Provide the (x, y) coordinate of the cell's center where the given text is located.  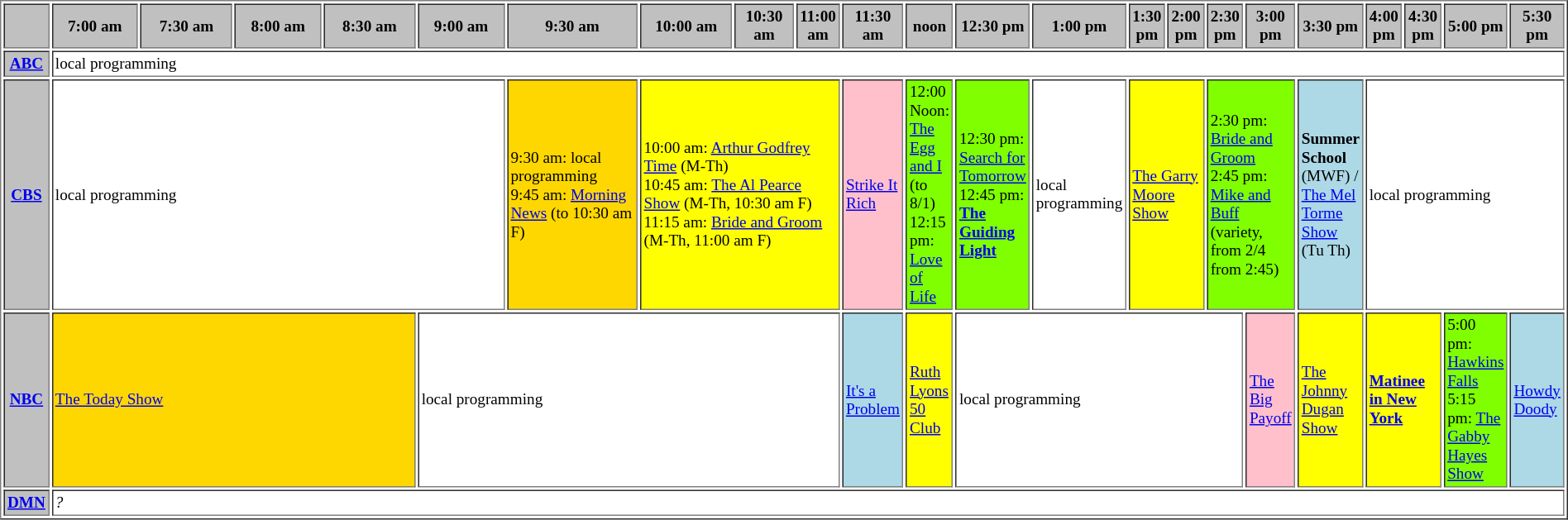
8:00 am (278, 26)
12:00 Noon: The Egg and I (to 8/1)12:15 pm: Love of Life (930, 195)
10:00 am (686, 26)
4:30 pm (1422, 26)
5:30 pm (1537, 26)
7:00 am (94, 26)
5:00 pm: Hawkins Falls5:15 pm: The Gabby Hayes Show (1475, 400)
The Today Show (233, 400)
2:30 pm (1225, 26)
1:00 pm (1079, 26)
The Big Payoff (1270, 400)
5:00 pm (1475, 26)
3:00 pm (1270, 26)
4:00 pm (1384, 26)
2:00 pm (1186, 26)
11:30 am (872, 26)
11:00 am (819, 26)
DMN (26, 503)
NBC (26, 400)
3:30 pm (1330, 26)
CBS (26, 195)
Ruth Lyons 50 Club (930, 400)
9:00 am (461, 26)
The Johnny Dugan Show (1330, 400)
The Garry Moore Show (1166, 195)
10:30 am (764, 26)
8:30 am (370, 26)
noon (930, 26)
12:30 pm: Search for Tomorrow12:45 pm: The Guiding Light (992, 195)
12:30 pm (992, 26)
7:30 am (187, 26)
ABC (26, 64)
2:30 pm: Bride and Groom2:45 pm: Mike and Buff (variety, from 2/4 from 2:45) (1250, 195)
Summer School (MWF) / The Mel Torme Show (Tu Th) (1330, 195)
? (807, 503)
10:00 am: Arthur Godfrey Time (M-Th)10:45 am: The Al Pearce Show (M-Th, 10:30 am F) 11:15 am: Bride and Groom (M-Th, 11:00 am F) (739, 195)
9:30 am: local programming9:45 am: Morning News (to 10:30 am F) (572, 195)
Howdy Doody (1537, 400)
1:30 pm (1147, 26)
9:30 am (572, 26)
It's a Problem (872, 400)
Strike It Rich (872, 195)
Matinee in New York (1403, 400)
